Return [X, Y] of the center of cell containing provided text 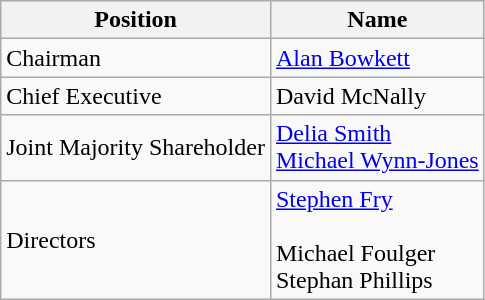
Name [377, 20]
Stephen Fry Michael Foulger Stephan Phillips [377, 240]
Directors [136, 240]
Chairman [136, 58]
Alan Bowkett [377, 58]
Chief Executive [136, 96]
Joint Majority Shareholder [136, 148]
Delia Smith Michael Wynn-Jones [377, 148]
Position [136, 20]
David McNally [377, 96]
